Extract the [x, y] coordinate from the center of the cell holding the provided text.  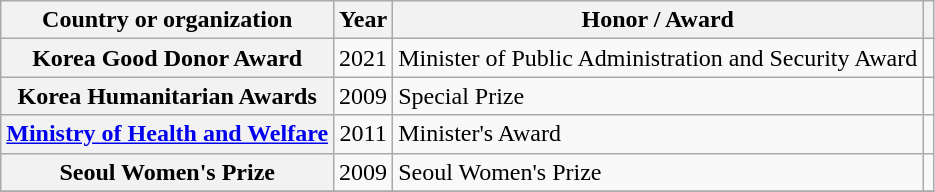
Ministry of Health and Welfare [168, 134]
Honor / Award [658, 20]
Year [364, 20]
Special Prize [658, 96]
Korea Good Donor Award [168, 58]
Minister of Public Administration and Security Award [658, 58]
Korea Humanitarian Awards [168, 96]
Country or organization [168, 20]
2011 [364, 134]
Minister's Award [658, 134]
2021 [364, 58]
